Return the (x, y) coordinate for the center point of the cell that contains the specified text.  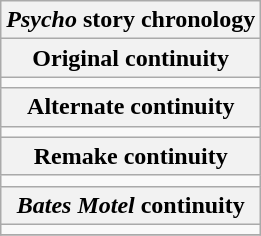
Original continuity (131, 58)
Remake continuity (131, 156)
Psycho story chronology (131, 20)
Bates Motel continuity (131, 205)
Alternate continuity (131, 107)
